Detect which cell encompasses the target text, then output its [x, y] center coordinate. 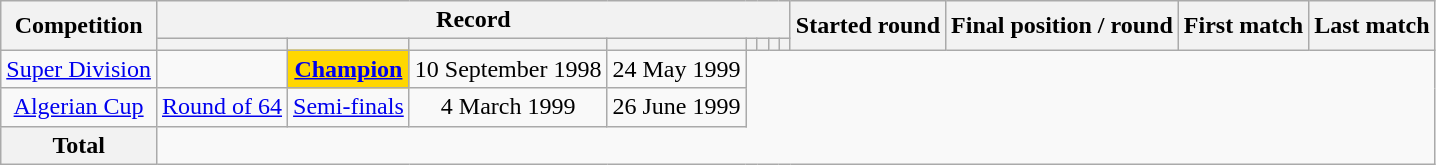
Competition [79, 26]
10 September 1998 [508, 69]
Algerian Cup [79, 107]
Started round [868, 26]
Semi-finals [349, 107]
24 May 1999 [676, 69]
Round of 64 [222, 107]
4 March 1999 [508, 107]
Last match [1372, 26]
Champion [349, 69]
First match [1243, 26]
26 June 1999 [676, 107]
Super Division [79, 69]
Final position / round [1062, 26]
Record [473, 20]
Total [79, 145]
